Return [X, Y] of the center of cell containing provided text 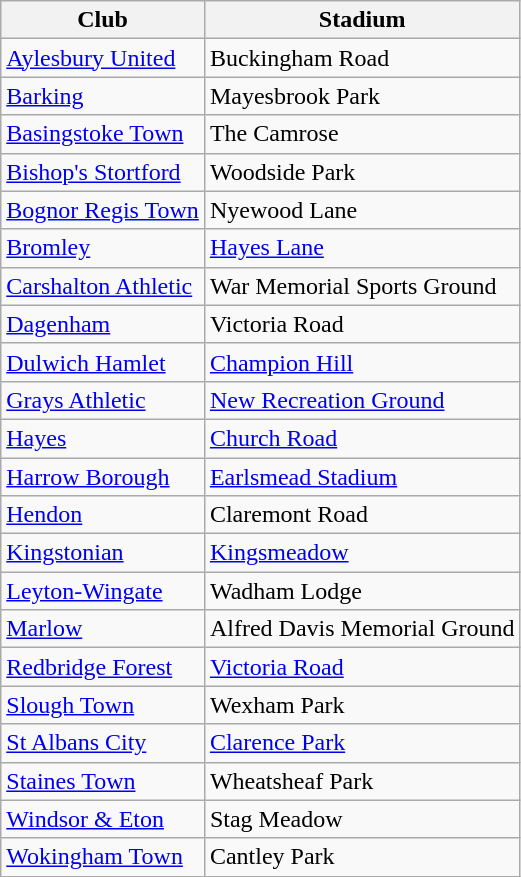
Windsor & Eton [103, 819]
Aylesbury United [103, 58]
Church Road [362, 438]
Barking [103, 96]
Bishop's Stortford [103, 172]
Carshalton Athletic [103, 286]
Stadium [362, 20]
Leyton-Wingate [103, 591]
Buckingham Road [362, 58]
New Recreation Ground [362, 400]
Marlow [103, 629]
Bromley [103, 248]
Grays Athletic [103, 400]
Cantley Park [362, 857]
Champion Hill [362, 362]
Basingstoke Town [103, 134]
Bognor Regis Town [103, 210]
Wexham Park [362, 705]
Hendon [103, 515]
St Albans City [103, 743]
Dulwich Hamlet [103, 362]
Dagenham [103, 324]
Harrow Borough [103, 477]
Wadham Lodge [362, 591]
Wheatsheaf Park [362, 781]
Claremont Road [362, 515]
Kingsmeadow [362, 553]
Hayes Lane [362, 248]
Redbridge Forest [103, 667]
Slough Town [103, 705]
Kingstonian [103, 553]
Hayes [103, 438]
Nyewood Lane [362, 210]
Earlsmead Stadium [362, 477]
War Memorial Sports Ground [362, 286]
The Camrose [362, 134]
Club [103, 20]
Staines Town [103, 781]
Alfred Davis Memorial Ground [362, 629]
Stag Meadow [362, 819]
Clarence Park [362, 743]
Wokingham Town [103, 857]
Woodside Park [362, 172]
Mayesbrook Park [362, 96]
